From the cell containing the given text, extract its center point as [x, y] coordinate. 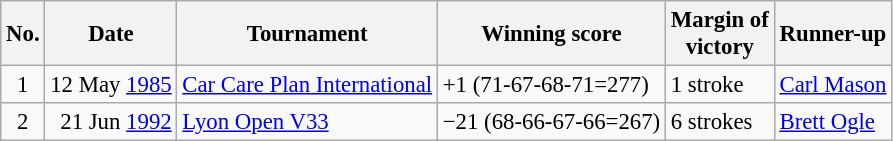
−21 (68-66-67-66=267) [551, 122]
Brett Ogle [833, 122]
21 Jun 1992 [111, 122]
12 May 1985 [111, 85]
+1 (71-67-68-71=277) [551, 85]
2 [23, 122]
1 stroke [720, 85]
1 [23, 85]
Lyon Open V33 [307, 122]
Tournament [307, 34]
Car Care Plan International [307, 85]
Margin ofvictory [720, 34]
Carl Mason [833, 85]
No. [23, 34]
Date [111, 34]
Runner-up [833, 34]
Winning score [551, 34]
6 strokes [720, 122]
